From the cell containing the given text, extract its center point as (x, y) coordinate. 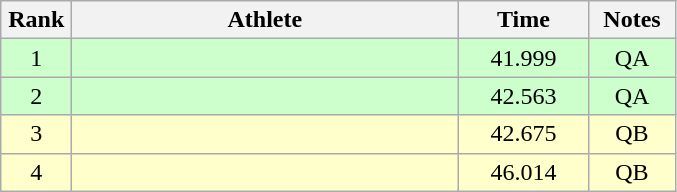
2 (36, 96)
1 (36, 58)
Time (524, 20)
42.563 (524, 96)
Athlete (265, 20)
Notes (632, 20)
Rank (36, 20)
3 (36, 134)
4 (36, 172)
41.999 (524, 58)
42.675 (524, 134)
46.014 (524, 172)
